Output the (X, Y) coordinate of the center of the cell containing the given text.  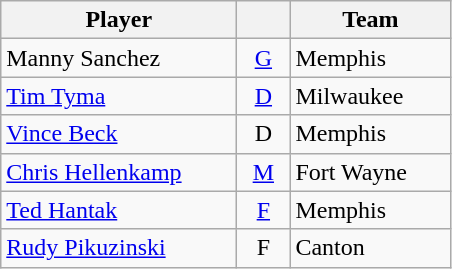
Manny Sanchez (119, 58)
Milwaukee (370, 96)
M (264, 172)
G (264, 58)
Tim Tyma (119, 96)
Vince Beck (119, 134)
Fort Wayne (370, 172)
Chris Hellenkamp (119, 172)
Rudy Pikuzinski (119, 248)
Team (370, 20)
Player (119, 20)
Ted Hantak (119, 210)
Canton (370, 248)
